Locate the cell with the specified text and output its (X, Y) center coordinate. 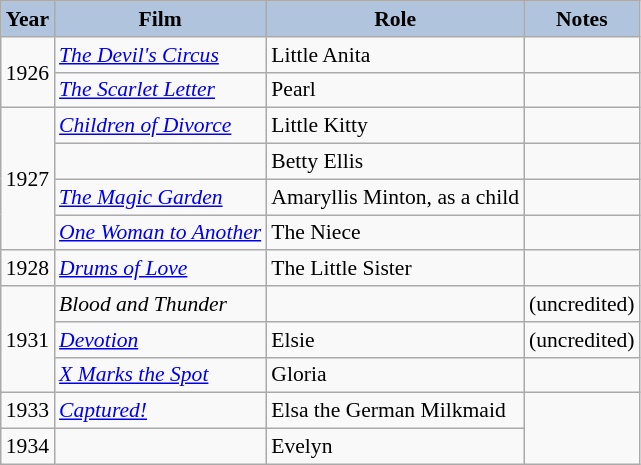
The Little Sister (395, 269)
Evelyn (395, 447)
Children of Divorce (160, 126)
Year (28, 19)
Pearl (395, 90)
Devotion (160, 340)
Elsa the German Milkmaid (395, 411)
One Woman to Another (160, 233)
Role (395, 19)
Elsie (395, 340)
Notes (582, 19)
Amaryllis Minton, as a child (395, 197)
1934 (28, 447)
1928 (28, 269)
1931 (28, 340)
Little Anita (395, 55)
Little Kitty (395, 126)
The Devil's Circus (160, 55)
Betty Ellis (395, 162)
The Magic Garden (160, 197)
1933 (28, 411)
Gloria (395, 375)
The Niece (395, 233)
Film (160, 19)
1927 (28, 179)
Drums of Love (160, 269)
Captured! (160, 411)
1926 (28, 72)
X Marks the Spot (160, 375)
Blood and Thunder (160, 304)
The Scarlet Letter (160, 90)
